Return the [X, Y] coordinate for the center point of the cell that contains the specified text.  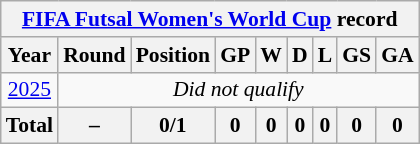
– [94, 126]
Total [30, 126]
0/1 [173, 126]
Did not qualify [238, 90]
Position [173, 55]
Year [30, 55]
W [271, 55]
GP [235, 55]
GS [356, 55]
D [300, 55]
L [326, 55]
2025 [30, 90]
GA [398, 55]
FIFA Futsal Women's World Cup record [210, 19]
Round [94, 55]
